Search for the cell housing the specified text and yield its (X, Y) center coordinate. 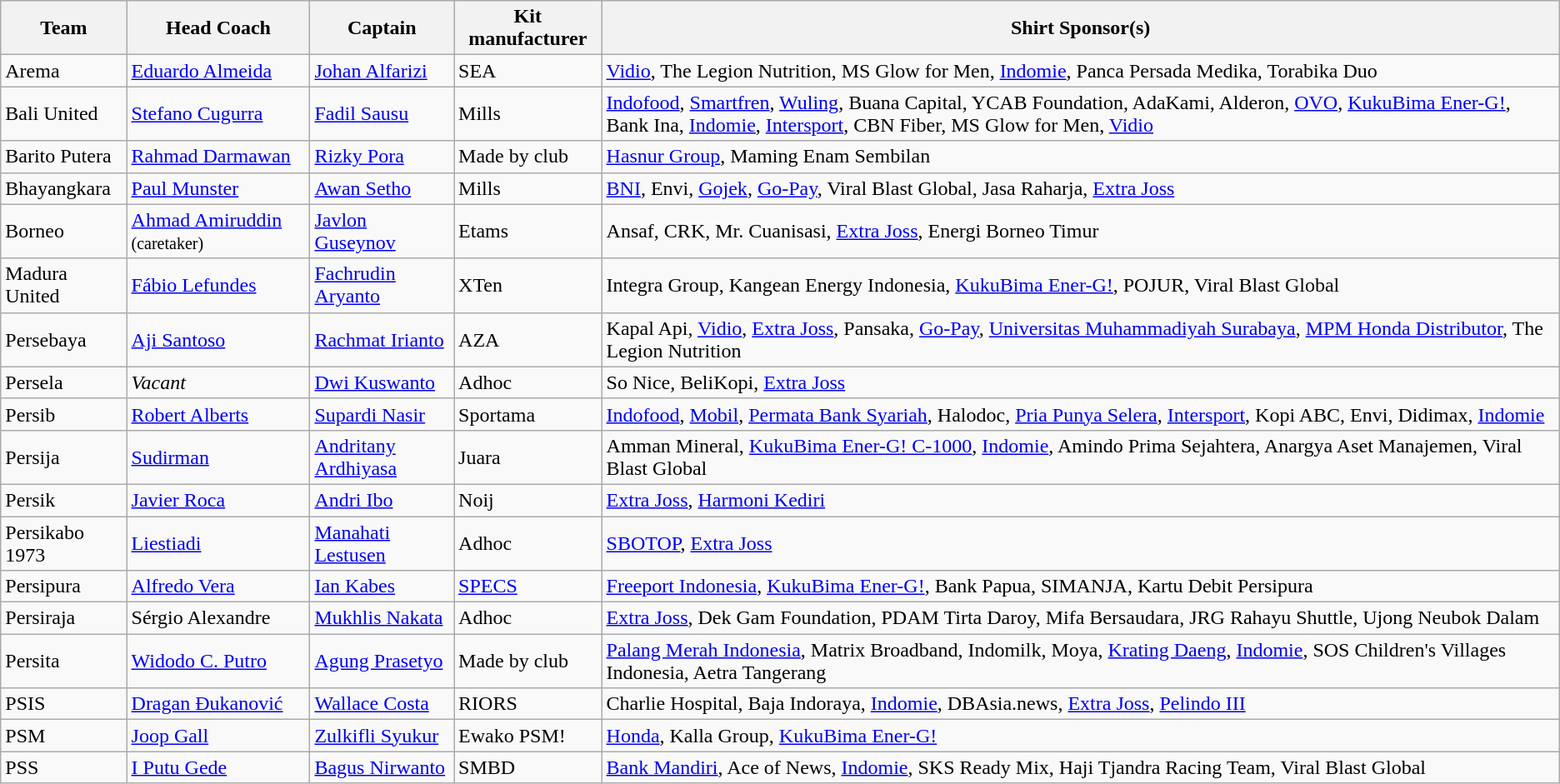
Persiraja (63, 618)
Extra Joss, Dek Gam Foundation, PDAM Tirta Daroy, Mifa Bersaudara, JRG Rahayu Shuttle, Ujong Neubok Dalam (1080, 618)
Sudirman (218, 457)
Johan Alfarizi (382, 71)
Liestiadi (218, 543)
SPECS (528, 587)
Bhayangkara (63, 188)
Stefano Cugurra (218, 113)
Vidio, The Legion Nutrition, MS Glow for Men, Indomie, Panca Persada Medika, Torabika Duo (1080, 71)
Noij (528, 500)
Shirt Sponsor(s) (1080, 28)
Persipura (63, 587)
Rahmad Darmawan (218, 157)
Sérgio Alexandre (218, 618)
Integra Group, Kangean Energy Indonesia, KukuBima Ener-G!, POJUR, Viral Blast Global (1080, 285)
Captain (382, 28)
Head Coach (218, 28)
Hasnur Group, Maming Enam Sembilan (1080, 157)
XTen (528, 285)
Joop Gall (218, 736)
Manahati Lestusen (382, 543)
Team (63, 28)
Honda, Kalla Group, KukuBima Ener-G! (1080, 736)
Zulkifli Syukur (382, 736)
Persikabo 1973 (63, 543)
Paul Munster (218, 188)
Palang Merah Indonesia, Matrix Broadband, Indomilk, Moya, Krating Daeng, Indomie, SOS Children's Villages Indonesia, Aetra Tangerang (1080, 662)
Robert Alberts (218, 414)
Persija (63, 457)
Freeport Indonesia, KukuBima Ener-G!, Bank Papua, SIMANJA, Kartu Debit Persipura (1080, 587)
Bagus Nirwanto (382, 767)
SMBD (528, 767)
Fadil Sausu (382, 113)
SBOTOP, Extra Joss (1080, 543)
Rizky Pora (382, 157)
Amman Mineral, KukuBima Ener-G! C-1000, Indomie, Amindo Prima Sejahtera, Anargya Aset Manajemen, Viral Blast Global (1080, 457)
Javier Roca (218, 500)
Persela (63, 382)
Ian Kabes (382, 587)
Etams (528, 232)
Kapal Api, Vidio, Extra Joss, Pansaka, Go-Pay, Universitas Muhammadiyah Surabaya, MPM Honda Distributor, The Legion Nutrition (1080, 340)
Borneo (63, 232)
Vacant (218, 382)
Dragan Đukanović (218, 704)
Kit manufacturer (528, 28)
Ansaf, CRK, Mr. Cuanisasi, Extra Joss, Energi Borneo Timur (1080, 232)
Fachrudin Aryanto (382, 285)
Barito Putera (63, 157)
Wallace Costa (382, 704)
Agung Prasetyo (382, 662)
Madura United (63, 285)
Fábio Lefundes (218, 285)
Persita (63, 662)
RIORS (528, 704)
PSM (63, 736)
Rachmat Irianto (382, 340)
Arema (63, 71)
Indofood, Mobil, Permata Bank Syariah, Halodoc, Pria Punya Selera, Intersport, Kopi ABC, Envi, Didimax, Indomie (1080, 414)
Persib (63, 414)
BNI, Envi, Gojek, Go-Pay, Viral Blast Global, Jasa Raharja, Extra Joss (1080, 188)
Andri Ibo (382, 500)
SEA (528, 71)
PSS (63, 767)
Dwi Kuswanto (382, 382)
Ahmad Amiruddin (caretaker) (218, 232)
Aji Santoso (218, 340)
Bank Mandiri, Ace of News, Indomie, SKS Ready Mix, Haji Tjandra Racing Team, Viral Blast Global (1080, 767)
Awan Setho (382, 188)
Alfredo Vera (218, 587)
AZA (528, 340)
Juara (528, 457)
Andritany Ardhiyasa (382, 457)
Charlie Hospital, Baja Indoraya, Indomie, DBAsia.news, Extra Joss, Pelindo III (1080, 704)
Javlon Guseynov (382, 232)
PSIS (63, 704)
Ewako PSM! (528, 736)
Bali United (63, 113)
Supardi Nasir (382, 414)
Sportama (528, 414)
So Nice, BeliKopi, Extra Joss (1080, 382)
I Putu Gede (218, 767)
Mukhlis Nakata (382, 618)
Widodo C. Putro (218, 662)
Eduardo Almeida (218, 71)
Extra Joss, Harmoni Kediri (1080, 500)
Persebaya (63, 340)
Persik (63, 500)
